Capture the cell that displays the provided text and extract its (X, Y) central coordinate. 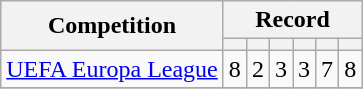
7 (328, 69)
2 (258, 69)
Record (292, 20)
Competition (112, 26)
UEFA Europa League (112, 69)
